Provide the [x, y] coordinate of the cell's center where the given text is located.  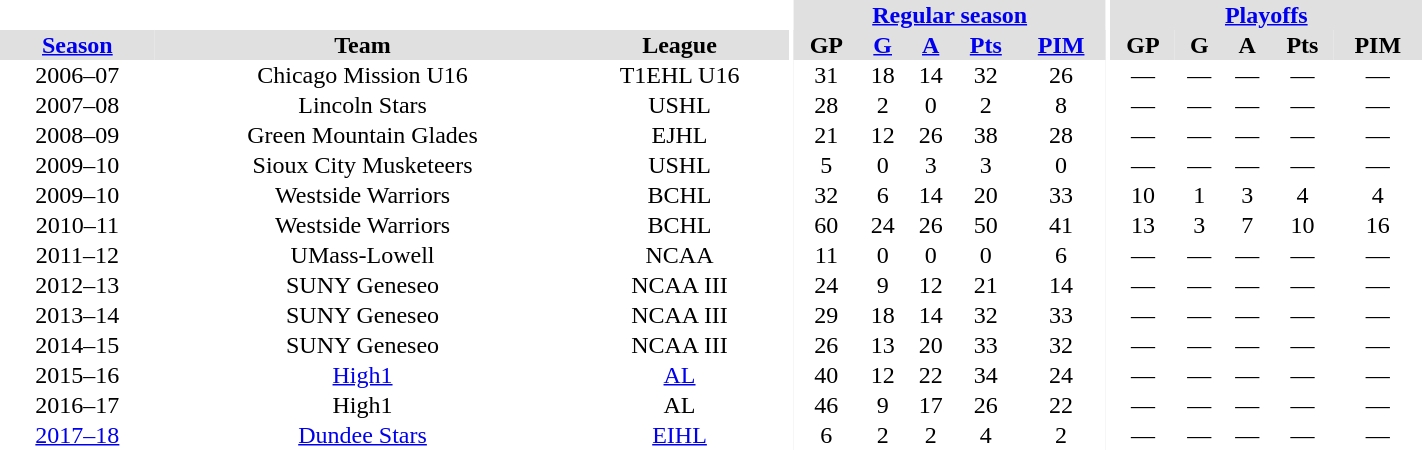
11 [826, 255]
34 [986, 375]
2012–13 [78, 285]
2014–15 [78, 345]
60 [826, 225]
8 [1061, 105]
2010–11 [78, 225]
2016–17 [78, 405]
38 [986, 135]
Lincoln Stars [363, 105]
Dundee Stars [363, 435]
40 [826, 375]
Green Mountain Glades [363, 135]
League [679, 45]
Playoffs [1266, 15]
2007–08 [78, 105]
2008–09 [78, 135]
2017–18 [78, 435]
16 [1378, 225]
Season [78, 45]
Sioux City Musketeers [363, 165]
50 [986, 225]
2013–14 [78, 315]
1 [1199, 195]
29 [826, 315]
7 [1247, 225]
46 [826, 405]
UMass-Lowell [363, 255]
41 [1061, 225]
Team [363, 45]
EIHL [679, 435]
2011–12 [78, 255]
17 [931, 405]
T1EHL U16 [679, 75]
31 [826, 75]
NCAA [679, 255]
2006–07 [78, 75]
5 [826, 165]
Regular season [950, 15]
2015–16 [78, 375]
EJHL [679, 135]
Chicago Mission U16 [363, 75]
